Identify which cell holds the provided text, then report its [X, Y] central coordinate. 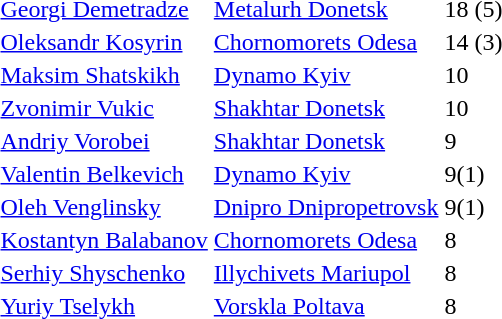
Illychivets Mariupol [326, 273]
Dnipro Dnipropetrovsk [326, 207]
